Scan for the cell matching the given text and deliver its (x, y) coordinate at center. 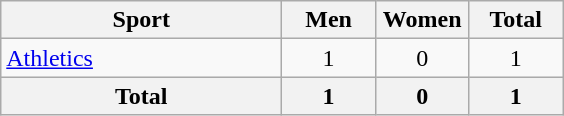
Athletics (142, 58)
Sport (142, 20)
Men (329, 20)
Women (422, 20)
